Search for the cell housing the specified text and yield its (X, Y) center coordinate. 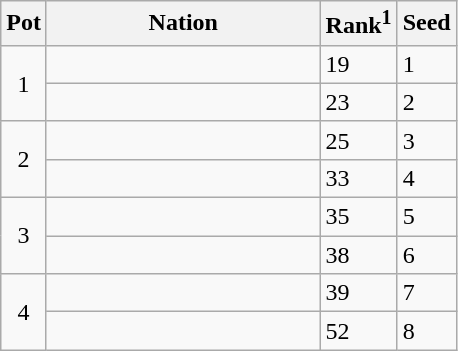
52 (358, 331)
5 (426, 217)
23 (358, 102)
25 (358, 140)
Nation (183, 24)
Seed (426, 24)
38 (358, 255)
Pot (24, 24)
Rank1 (358, 24)
33 (358, 178)
7 (426, 293)
19 (358, 64)
6 (426, 255)
35 (358, 217)
8 (426, 331)
39 (358, 293)
